Capture the cell that displays the provided text and extract its [X, Y] central coordinate. 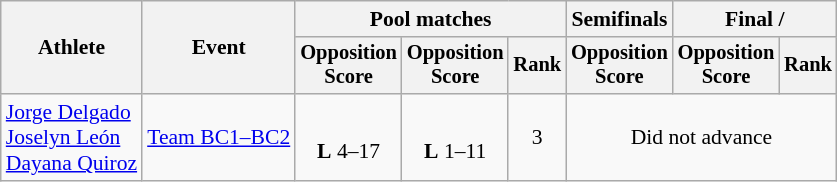
Team BC1–BC2 [218, 138]
L 4–17 [348, 138]
Did not advance [702, 138]
Event [218, 48]
Pool matches [430, 19]
Final / [755, 19]
Athlete [72, 48]
3 [537, 138]
Jorge DelgadoJoselyn LeónDayana Quiroz [72, 138]
Semifinals [620, 19]
L 1–11 [456, 138]
